Return (X, Y) of the center of cell containing provided text 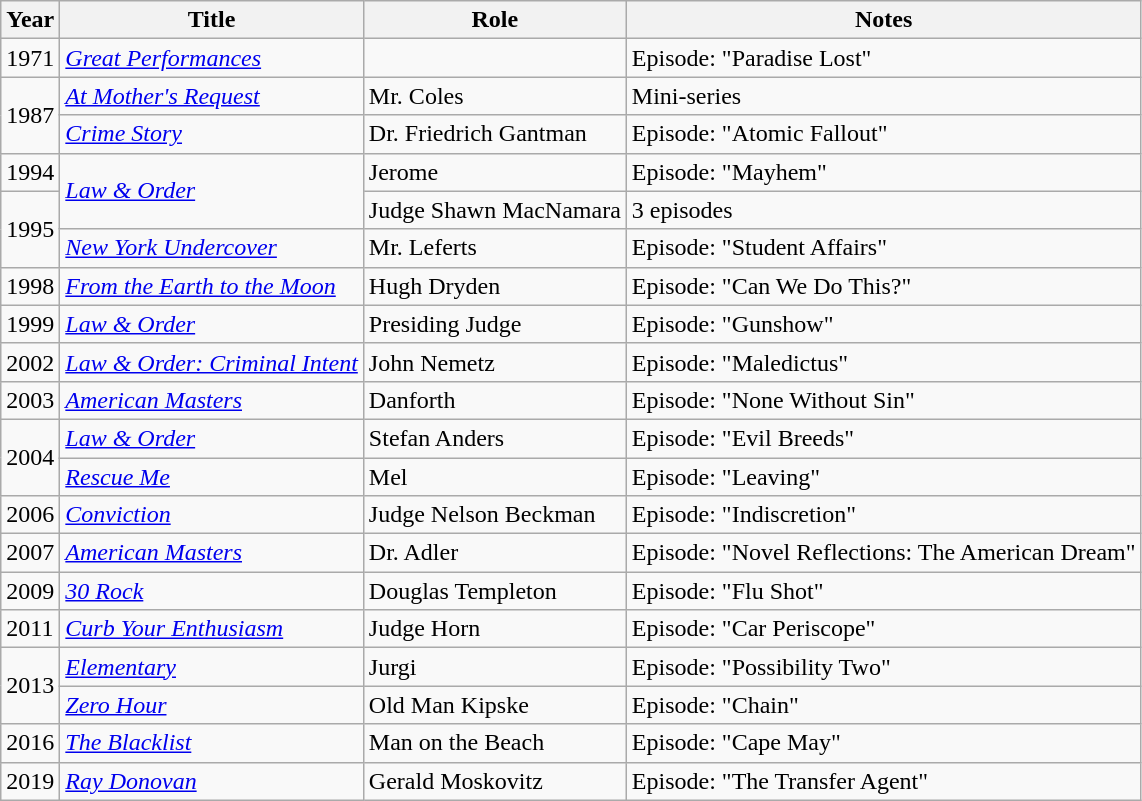
2002 (30, 362)
Douglas Templeton (494, 591)
Episode: "Leaving" (884, 477)
Episode: "Flu Shot" (884, 591)
John Nemetz (494, 362)
3 episodes (884, 210)
Rescue Me (212, 477)
Episode: "Possibility Two" (884, 667)
Year (30, 20)
2003 (30, 400)
Gerald Moskovitz (494, 781)
Title (212, 20)
Curb Your Enthusiasm (212, 629)
Dr. Friedrich Gantman (494, 134)
Zero Hour (212, 705)
1971 (30, 58)
Episode: "Can We Do This?" (884, 286)
Ray Donovan (212, 781)
Judge Nelson Beckman (494, 515)
Hugh Dryden (494, 286)
2004 (30, 457)
Presiding Judge (494, 324)
Mini-series (884, 96)
1987 (30, 115)
Notes (884, 20)
Conviction (212, 515)
Episode: "Evil Breeds" (884, 438)
Judge Horn (494, 629)
New York Undercover (212, 248)
1999 (30, 324)
Mr. Leferts (494, 248)
2019 (30, 781)
Episode: "Chain" (884, 705)
Old Man Kipske (494, 705)
Episode: "Novel Reflections: The American Dream" (884, 553)
At Mother's Request (212, 96)
1995 (30, 229)
Episode: "Maledictus" (884, 362)
Danforth (494, 400)
2006 (30, 515)
Mel (494, 477)
Great Performances (212, 58)
30 Rock (212, 591)
Crime Story (212, 134)
Episode: "The Transfer Agent" (884, 781)
1994 (30, 172)
Role (494, 20)
2013 (30, 686)
Elementary (212, 667)
Dr. Adler (494, 553)
Episode: "Indiscretion" (884, 515)
Episode: "Car Periscope" (884, 629)
Episode: "Paradise Lost" (884, 58)
Episode: "Mayhem" (884, 172)
Episode: "Student Affairs" (884, 248)
Episode: "Gunshow" (884, 324)
Judge Shawn MacNamara (494, 210)
The Blacklist (212, 743)
2016 (30, 743)
2007 (30, 553)
1998 (30, 286)
2011 (30, 629)
Jurgi (494, 667)
Stefan Anders (494, 438)
Episode: "Atomic Fallout" (884, 134)
Jerome (494, 172)
Man on the Beach (494, 743)
Mr. Coles (494, 96)
Episode: "None Without Sin" (884, 400)
2009 (30, 591)
From the Earth to the Moon (212, 286)
Episode: "Cape May" (884, 743)
Law & Order: Criminal Intent (212, 362)
